Determine the [X, Y] coordinate at the center of the cell enclosing the given text.  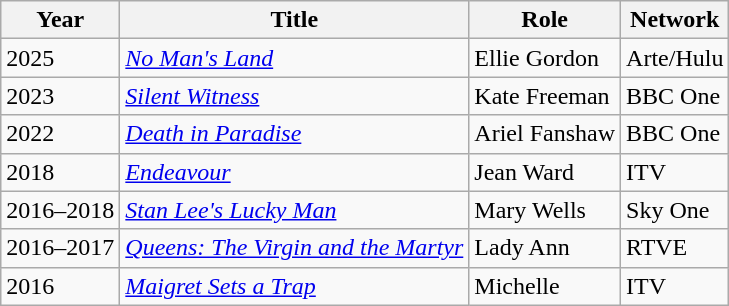
Network [675, 20]
Kate Freeman [545, 96]
2022 [60, 134]
2023 [60, 96]
Silent Witness [294, 96]
Michelle [545, 286]
Endeavour [294, 172]
Maigret Sets a Trap [294, 286]
2018 [60, 172]
Ellie Gordon [545, 58]
Jean Ward [545, 172]
RTVE [675, 248]
Year [60, 20]
2016 [60, 286]
Title [294, 20]
Sky One [675, 210]
2016–2018 [60, 210]
Stan Lee's Lucky Man [294, 210]
Ariel Fanshaw [545, 134]
2025 [60, 58]
Mary Wells [545, 210]
Queens: The Virgin and the Martyr [294, 248]
No Man's Land [294, 58]
Role [545, 20]
Arte/Hulu [675, 58]
2016–2017 [60, 248]
Death in Paradise [294, 134]
Lady Ann [545, 248]
